Capture the cell that displays the provided text and extract its (X, Y) central coordinate. 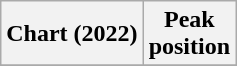
Peakposition (189, 34)
Chart (2022) (72, 34)
